Pinpoint the cell where the given text exists, returning its [x, y] midpoint coordinate. 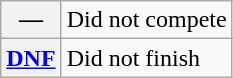
DNF [31, 58]
— [31, 20]
Did not finish [146, 58]
Did not compete [146, 20]
